Determine the [x, y] coordinate at the center of the cell enclosing the given text.  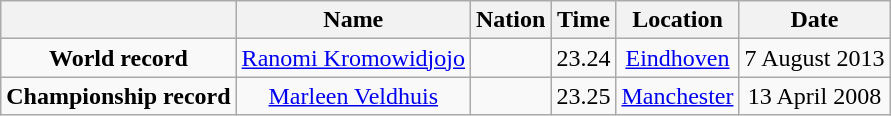
Manchester [678, 96]
Eindhoven [678, 58]
23.25 [584, 96]
Location [678, 20]
Date [814, 20]
23.24 [584, 58]
Time [584, 20]
Championship record [118, 96]
Marleen Veldhuis [353, 96]
World record [118, 58]
Ranomi Kromowidjojo [353, 58]
7 August 2013 [814, 58]
Name [353, 20]
13 April 2008 [814, 96]
Nation [510, 20]
